Output the [X, Y] coordinate of the center of the cell containing the given text.  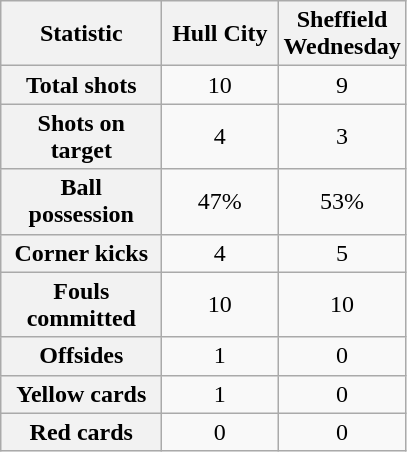
Shots on target [82, 136]
3 [342, 136]
Fouls committed [82, 304]
9 [342, 85]
Statistic [82, 34]
Yellow cards [82, 394]
53% [342, 202]
47% [220, 202]
Corner kicks [82, 253]
5 [342, 253]
Ball possession [82, 202]
Hull City [220, 34]
Offsides [82, 356]
Sheffield Wednesday [342, 34]
Total shots [82, 85]
Red cards [82, 432]
